Detect which cell encompasses the target text, then output its (X, Y) center coordinate. 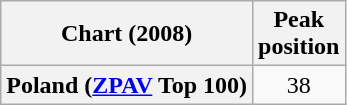
Poland (ZPAV Top 100) (127, 85)
Peakposition (299, 34)
38 (299, 85)
Chart (2008) (127, 34)
